Search for the cell housing the specified text and yield its [x, y] center coordinate. 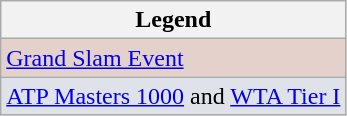
Legend [174, 20]
ATP Masters 1000 and WTA Tier I [174, 96]
Grand Slam Event [174, 58]
